Return (X, Y) of the center of cell containing provided text 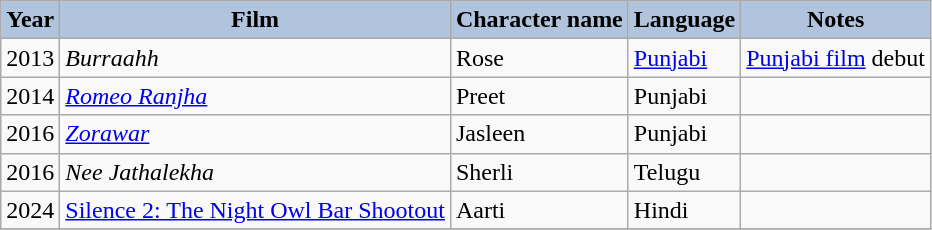
Silence 2: The Night Owl Bar Shootout (256, 210)
Language (684, 20)
Hindi (684, 210)
2024 (30, 210)
Punjabi film debut (836, 58)
Zorawar (256, 134)
Telugu (684, 172)
Film (256, 20)
Notes (836, 20)
Romeo Ranjha (256, 96)
Burraahh (256, 58)
Nee Jathalekha (256, 172)
Aarti (539, 210)
Sherli (539, 172)
2013 (30, 58)
Rose (539, 58)
2014 (30, 96)
Preet (539, 96)
Jasleen (539, 134)
Year (30, 20)
Character name (539, 20)
